Search for the cell housing the specified text and yield its [x, y] center coordinate. 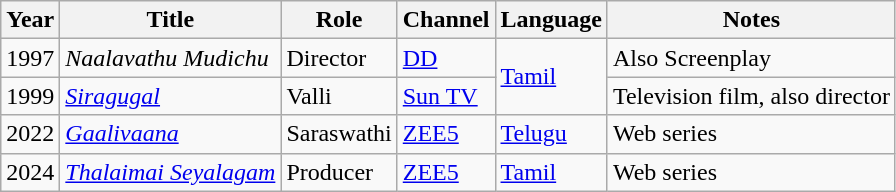
Naalavathu Mudichu [170, 58]
Also Screenplay [751, 58]
Title [170, 20]
Gaalivaana [170, 134]
2024 [30, 172]
Language [551, 20]
Director [339, 58]
DD [446, 58]
Saraswathi [339, 134]
Role [339, 20]
Notes [751, 20]
2022 [30, 134]
Year [30, 20]
Thalaimai Seyalagam [170, 172]
Television film, also director [751, 96]
1999 [30, 96]
Telugu [551, 134]
Sun TV [446, 96]
1997 [30, 58]
Valli [339, 96]
Siragugal [170, 96]
Producer [339, 172]
Channel [446, 20]
